Capture the cell that displays the provided text and extract its (X, Y) central coordinate. 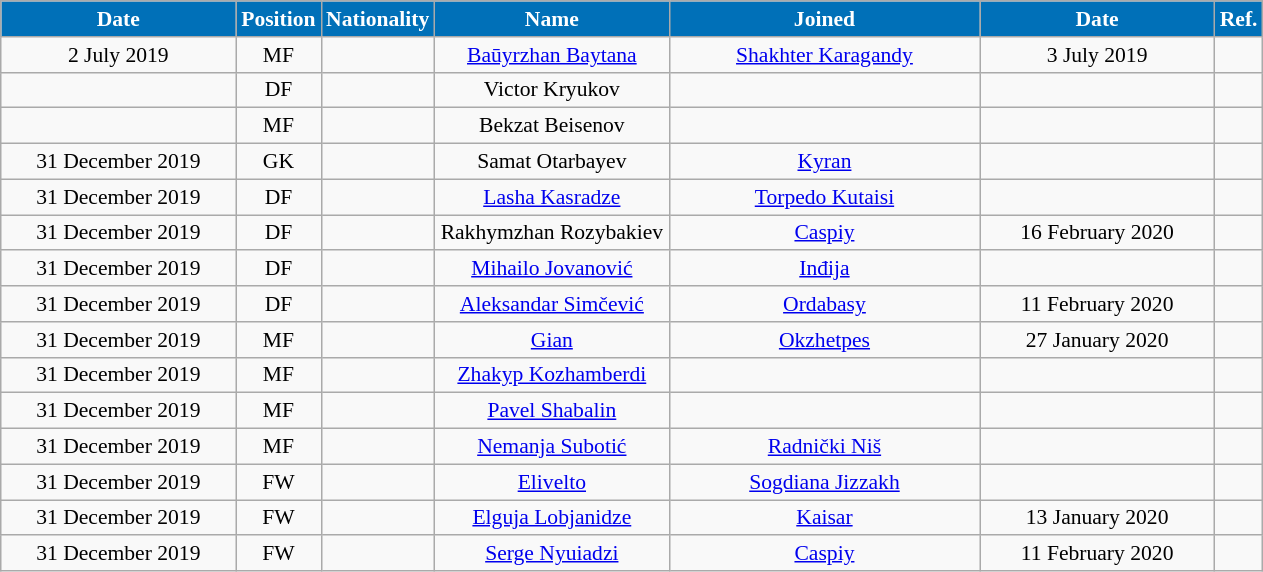
Sogdiana Jizzakh (824, 482)
Gian (552, 340)
Rakhymzhan Rozybakiev (552, 233)
Kaisar (824, 518)
Name (552, 19)
Aleksandar Simčević (552, 304)
Inđija (824, 269)
Bekzat Beisenov (552, 126)
Position (278, 19)
16 February 2020 (1098, 233)
2 July 2019 (118, 55)
Baūyrzhan Baytana (552, 55)
Samat Otarbayev (552, 162)
Mihailo Jovanović (552, 269)
3 July 2019 (1098, 55)
13 January 2020 (1098, 518)
Shakhter Karagandy (824, 55)
GK (278, 162)
Elguja Lobjanidze (552, 518)
Elivelto (552, 482)
Victor Kryukov (552, 90)
Nemanja Subotić (552, 447)
Zhakyp Kozhamberdi (552, 375)
27 January 2020 (1098, 340)
Ref. (1239, 19)
Nationality (378, 19)
Pavel Shabalin (552, 411)
Serge Nyuiadzi (552, 554)
Lasha Kasradze (552, 197)
Joined (824, 19)
Ordabasy (824, 304)
Torpedo Kutaisi (824, 197)
Kyran (824, 162)
Okzhetpes (824, 340)
Radnički Niš (824, 447)
